Scan for the cell matching the given text and deliver its (X, Y) coordinate at center. 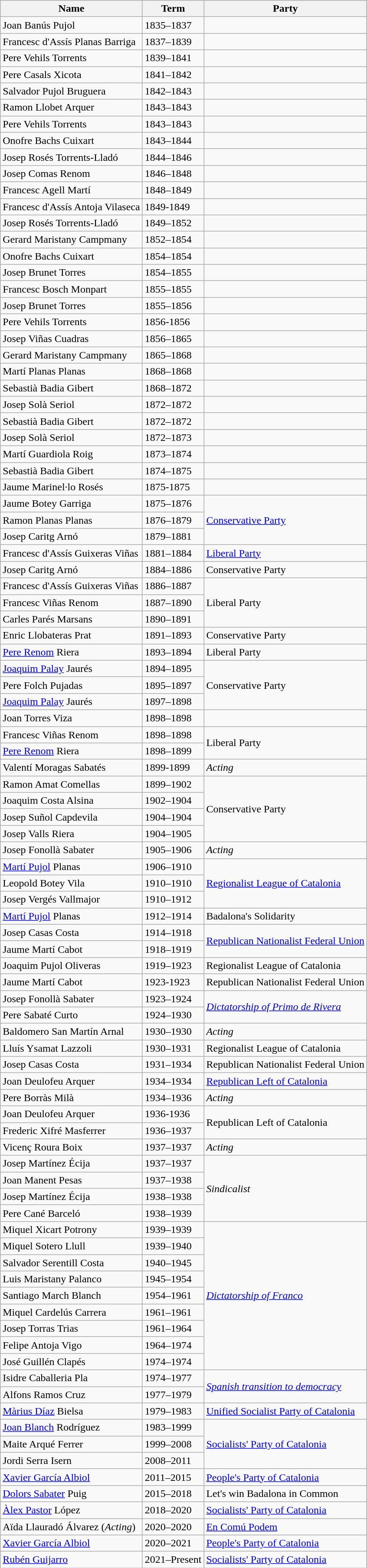
1906–1910 (173, 867)
1895–1897 (173, 685)
1910–1912 (173, 900)
1912–1914 (173, 916)
1890–1891 (173, 619)
2015–2018 (173, 1493)
Jordi Serra Isern (71, 1460)
1939–1940 (173, 1246)
Francesc d'Assís Planas Barriga (71, 42)
1868–1872 (173, 388)
1899-1899 (173, 768)
1842–1843 (173, 91)
1852–1854 (173, 240)
Isidre Caballeria Pla (71, 1378)
Dictatorship of Franco (285, 1295)
1899–1902 (173, 784)
1939–1939 (173, 1229)
Josep Torras Trias (71, 1329)
Ramon Planas Planas (71, 520)
Miquel Sotero Llull (71, 1246)
Dolors Sabater Puig (71, 1493)
1934–1936 (173, 1098)
Spanish transition to democracy (285, 1386)
Felipe Antoja Vigo (71, 1345)
1872–1873 (173, 437)
Josep Viñas Cuadras (71, 339)
1848–1849 (173, 190)
1919–1923 (173, 965)
1844–1846 (173, 157)
Vicenç Roura Boix (71, 1147)
1876–1879 (173, 520)
1964–1974 (173, 1345)
Valentí Moragas Sabatés (71, 768)
1938–1939 (173, 1213)
Ramon Amat Comellas (71, 784)
Term (173, 9)
Salvador Serentill Costa (71, 1263)
1854–1854 (173, 256)
1954–1961 (173, 1296)
Lluís Ysamat Lazzoli (71, 1048)
Carles Parés Marsans (71, 619)
Ramon Llobet Arquer (71, 108)
1854–1855 (173, 273)
1977–1979 (173, 1395)
1894–1895 (173, 668)
Francesc Agell Martí (71, 190)
Enric Llobateras Prat (71, 636)
1887–1890 (173, 603)
Party (285, 9)
1910–1910 (173, 883)
1835–1837 (173, 25)
1914–1918 (173, 932)
1930–1931 (173, 1048)
Àlex Pastor López (71, 1510)
Maite Arqué Ferrer (71, 1444)
1905–1906 (173, 850)
1902–1904 (173, 801)
1884–1886 (173, 570)
1898–1899 (173, 751)
1875–1876 (173, 504)
Joan Banús Pujol (71, 25)
1855–1856 (173, 306)
2021–Present (173, 1560)
2018–2020 (173, 1510)
2020–2020 (173, 1526)
Salvador Pujol Bruguera (71, 91)
1945–1954 (173, 1279)
1846–1848 (173, 173)
Joan Torres Viza (71, 718)
1875-1875 (173, 487)
Miquel Xicart Potrony (71, 1229)
Martí Planas Planas (71, 372)
Martí Guardiola Roig (71, 454)
Dictatorship of Primo de Rivera (285, 1007)
2008–2011 (173, 1460)
1940–1945 (173, 1263)
1934–1934 (173, 1081)
1974–1974 (173, 1362)
1881–1884 (173, 553)
Josep Comas Renom (71, 173)
Baldomero San Martín Arnal (71, 1032)
1961–1964 (173, 1329)
1837–1839 (173, 42)
1983–1999 (173, 1428)
Rubén Guijarro (71, 1560)
Miquel Cardelús Carrera (71, 1312)
Joan Blanch Rodríguez (71, 1428)
1936–1937 (173, 1131)
Joaquim Pujol Oliveras (71, 965)
1930–1930 (173, 1032)
1856-1856 (173, 322)
Luis Maristany Palanco (71, 1279)
1999–2008 (173, 1444)
Màrius Díaz Bielsa (71, 1411)
Unified Socialist Party of Catalonia (285, 1411)
1938–1938 (173, 1196)
Joaquim Costa Alsina (71, 801)
1974–1977 (173, 1378)
1923-1923 (173, 982)
Pere Borràs Milà (71, 1098)
Josep Valls Riera (71, 834)
Let's win Badalona in Common (285, 1493)
1843–1844 (173, 140)
1897–1898 (173, 701)
En Comú Podem (285, 1526)
1856–1865 (173, 339)
1937–1938 (173, 1180)
Joan Manent Pesas (71, 1180)
Jaume Botey Garriga (71, 504)
1868–1868 (173, 372)
1924–1930 (173, 1015)
1961–1961 (173, 1312)
1904–1904 (173, 817)
1979–1983 (173, 1411)
Santiago March Blanch (71, 1296)
Pere Cané Barceló (71, 1213)
Josep Vergés Vallmajor (71, 900)
Pere Casals Xicota (71, 75)
1849-1849 (173, 207)
Francesc Bosch Monpart (71, 289)
Leopold Botey Vila (71, 883)
Pere Folch Pujadas (71, 685)
Francesc d'Assís Antoja Vilaseca (71, 207)
Alfons Ramos Cruz (71, 1395)
1886–1887 (173, 586)
1873–1874 (173, 454)
Badalona's Solidarity (285, 916)
1855–1855 (173, 289)
1931–1934 (173, 1065)
1879–1881 (173, 537)
1918–1919 (173, 949)
1923–1924 (173, 998)
1891–1893 (173, 636)
1874–1875 (173, 470)
1849–1852 (173, 223)
Josep Suñol Capdevila (71, 817)
2020–2021 (173, 1543)
Name (71, 9)
Aïda Llauradó Álvarez (Acting) (71, 1526)
1904–1905 (173, 834)
Jaume Marinel·lo Rosés (71, 487)
1865–1868 (173, 355)
1936-1936 (173, 1114)
Frederic Xifré Masferrer (71, 1131)
1893–1894 (173, 652)
2011–2015 (173, 1477)
1839–1841 (173, 58)
1841–1842 (173, 75)
Sindicalist (285, 1188)
Pere Sabaté Curto (71, 1015)
José Guillén Clapés (71, 1362)
